Capture the cell that displays the provided text and extract its [x, y] central coordinate. 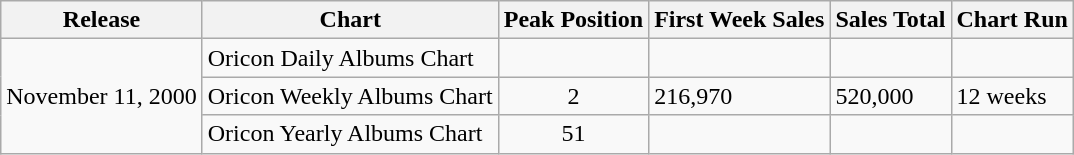
Chart Run [1012, 20]
Oricon Daily Albums Chart [350, 58]
Sales Total [890, 20]
51 [573, 134]
Peak Position [573, 20]
Release [102, 20]
2 [573, 96]
Oricon Yearly Albums Chart [350, 134]
Chart [350, 20]
First Week Sales [740, 20]
216,970 [740, 96]
12 weeks [1012, 96]
520,000 [890, 96]
Oricon Weekly Albums Chart [350, 96]
November 11, 2000 [102, 96]
